Scan for the cell matching the given text and deliver its (x, y) coordinate at center. 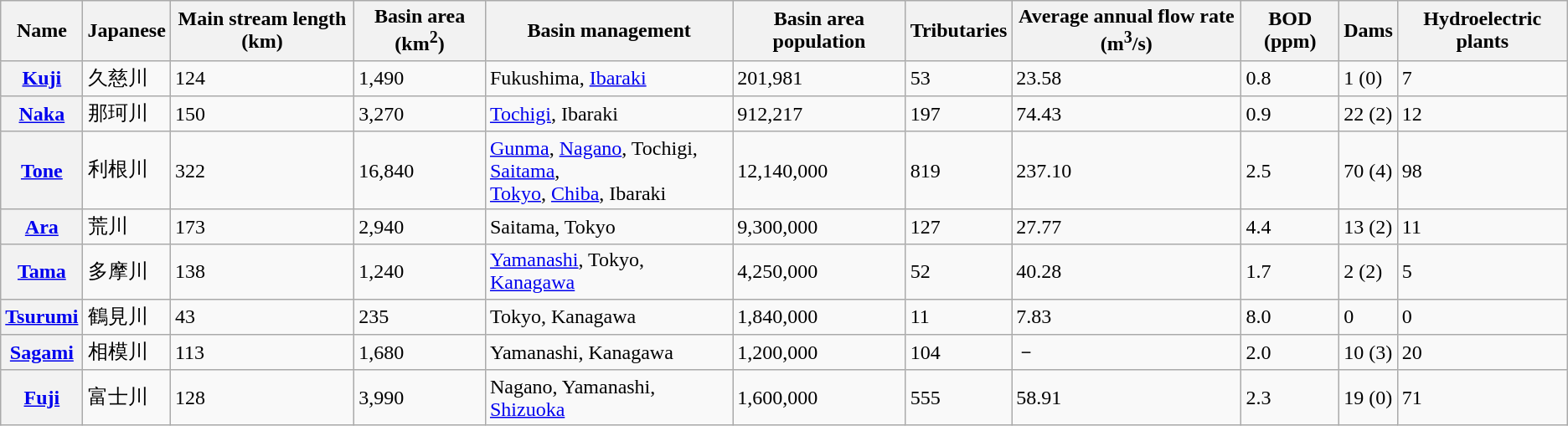
Dams (1369, 31)
Gunma, Nagano, Tochigi, Saitama,Tokyo, Chiba, Ibaraki (608, 170)
40.28 (1127, 271)
58.91 (1127, 397)
70 (4) (1369, 170)
13 (2) (1369, 226)
利根川 (126, 170)
1,200,000 (819, 353)
Tributaries (958, 31)
12,140,000 (819, 170)
荒川 (126, 226)
12 (1483, 114)
912,217 (819, 114)
0.8 (1290, 79)
Saitama, Tokyo (608, 226)
Fukushima, Ibaraki (608, 79)
5 (1483, 271)
Sagami (42, 353)
1,490 (420, 79)
Yamanashi, Tokyo, Kanagawa (608, 271)
－ (1127, 353)
8.0 (1290, 316)
多摩川 (126, 271)
1,840,000 (819, 316)
Fuji (42, 397)
10 (3) (1369, 353)
19 (0) (1369, 397)
2.5 (1290, 170)
9,300,000 (819, 226)
124 (261, 79)
52 (958, 271)
Tama (42, 271)
138 (261, 271)
BOD (ppm) (1290, 31)
鶴見川 (126, 316)
4.4 (1290, 226)
128 (261, 397)
Tsurumi (42, 316)
1,680 (420, 353)
1,600,000 (819, 397)
819 (958, 170)
Tone (42, 170)
20 (1483, 353)
235 (420, 316)
113 (261, 353)
1,240 (420, 271)
Tochigi, Ibaraki (608, 114)
Japanese (126, 31)
Basin area (km2) (420, 31)
3,270 (420, 114)
322 (261, 170)
98 (1483, 170)
2 (2) (1369, 271)
7.83 (1127, 316)
相模川 (126, 353)
22 (2) (1369, 114)
127 (958, 226)
1 (0) (1369, 79)
3,990 (420, 397)
74.43 (1127, 114)
Ara (42, 226)
2,940 (420, 226)
150 (261, 114)
Name (42, 31)
2.0 (1290, 353)
27.77 (1127, 226)
Average annual flow rate (m3/s) (1127, 31)
Kuji (42, 79)
0.9 (1290, 114)
201,981 (819, 79)
久慈川 (126, 79)
237.10 (1127, 170)
173 (261, 226)
富士川 (126, 397)
Tokyo, Kanagawa (608, 316)
Hydroelectric plants (1483, 31)
Naka (42, 114)
197 (958, 114)
53 (958, 79)
16,840 (420, 170)
Basin area population (819, 31)
23.58 (1127, 79)
1.7 (1290, 271)
Main stream length (km) (261, 31)
71 (1483, 397)
Yamanashi, Kanagawa (608, 353)
7 (1483, 79)
4,250,000 (819, 271)
Nagano, Yamanashi, Shizuoka (608, 397)
2.3 (1290, 397)
Basin management (608, 31)
那珂川 (126, 114)
104 (958, 353)
43 (261, 316)
555 (958, 397)
